Provide the [X, Y] coordinate of the cell's center where the given text is located.  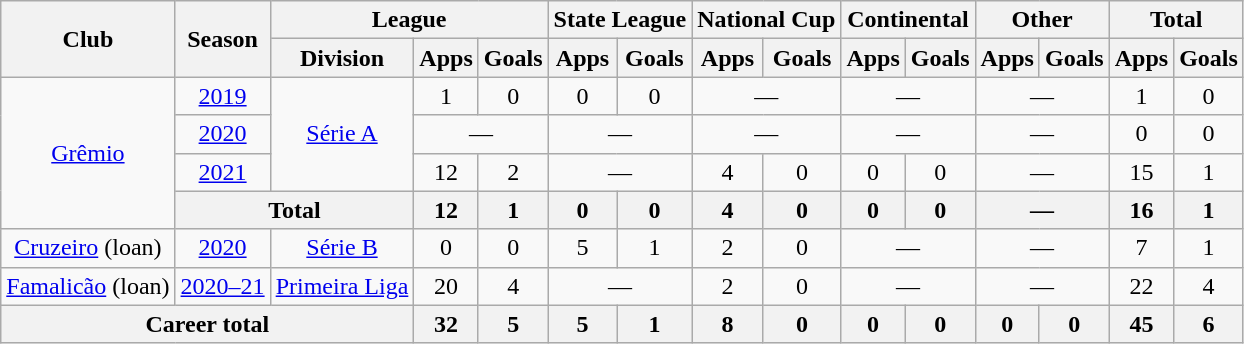
16 [1141, 210]
15 [1141, 172]
State League [620, 20]
National Cup [766, 20]
Grêmio [88, 153]
2021 [222, 172]
Division [342, 58]
Career total [208, 324]
Club [88, 39]
League [409, 20]
Other [1042, 20]
22 [1141, 286]
Continental [908, 20]
Season [222, 39]
Cruzeiro (loan) [88, 248]
Série B [342, 248]
8 [728, 324]
Série A [342, 134]
7 [1141, 248]
2019 [222, 96]
32 [446, 324]
6 [1209, 324]
20 [446, 286]
2020–21 [222, 286]
45 [1141, 324]
Primeira Liga [342, 286]
Famalicão (loan) [88, 286]
